Output the (X, Y) coordinate of the center of the cell containing the given text.  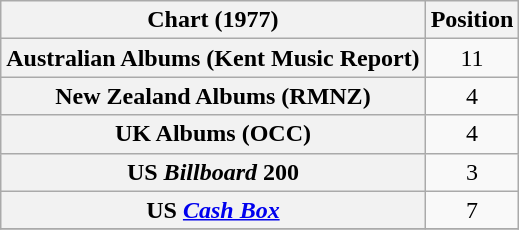
New Zealand Albums (RMNZ) (213, 96)
Australian Albums (Kent Music Report) (213, 58)
11 (472, 58)
Position (472, 20)
UK Albums (OCC) (213, 134)
US Billboard 200 (213, 172)
US Cash Box (213, 210)
Chart (1977) (213, 20)
7 (472, 210)
3 (472, 172)
